Capture the cell that displays the provided text and extract its [X, Y] central coordinate. 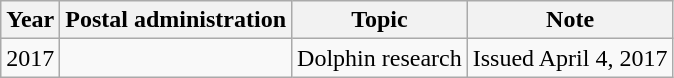
2017 [30, 58]
Year [30, 20]
Issued April 4, 2017 [570, 58]
Note [570, 20]
Topic [380, 20]
Postal administration [176, 20]
Dolphin research [380, 58]
